For the text-containing cell, return its midpoint in [X, Y] coordinate format. 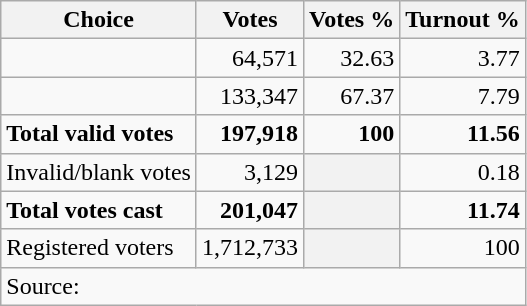
Total votes cast [99, 210]
67.37 [352, 96]
Registered voters [99, 248]
64,571 [250, 58]
Source: [264, 286]
201,047 [250, 210]
11.74 [463, 210]
3.77 [463, 58]
197,918 [250, 134]
Turnout % [463, 20]
Invalid/blank votes [99, 172]
3,129 [250, 172]
1,712,733 [250, 248]
0.18 [463, 172]
Votes % [352, 20]
Votes [250, 20]
133,347 [250, 96]
7.79 [463, 96]
Choice [99, 20]
11.56 [463, 134]
32.63 [352, 58]
Total valid votes [99, 134]
